Scan for the cell matching the given text and deliver its (X, Y) coordinate at center. 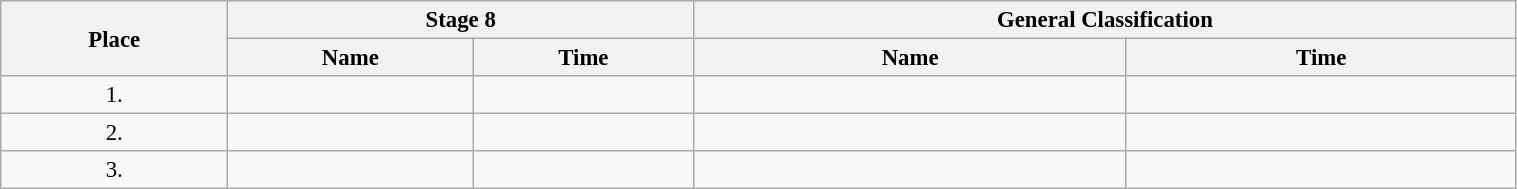
Stage 8 (461, 20)
3. (114, 170)
1. (114, 95)
General Classification (1105, 20)
2. (114, 133)
Place (114, 38)
